Search for the cell housing the specified text and yield its (X, Y) center coordinate. 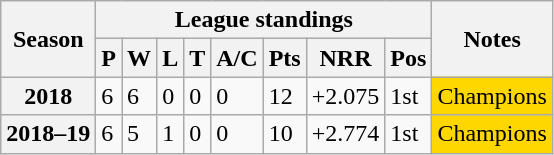
+2.075 (346, 96)
10 (284, 134)
12 (284, 96)
Notes (492, 39)
+2.774 (346, 134)
5 (140, 134)
NRR (346, 58)
T (198, 58)
A/C (237, 58)
Pts (284, 58)
2018–19 (48, 134)
2018 (48, 96)
P (109, 58)
L (170, 58)
W (140, 58)
1 (170, 134)
Pos (408, 58)
Season (48, 39)
League standings (264, 20)
